Search for the cell housing the specified text and yield its [x, y] center coordinate. 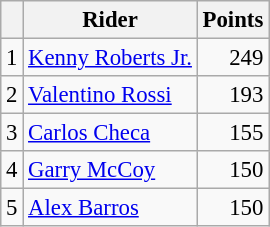
5 [12, 208]
155 [232, 133]
Points [232, 20]
Carlos Checa [110, 133]
193 [232, 95]
1 [12, 58]
3 [12, 133]
Kenny Roberts Jr. [110, 58]
4 [12, 170]
249 [232, 58]
Valentino Rossi [110, 95]
Garry McCoy [110, 170]
Rider [110, 20]
2 [12, 95]
Alex Barros [110, 208]
